Scan for the cell matching the given text and deliver its (X, Y) coordinate at center. 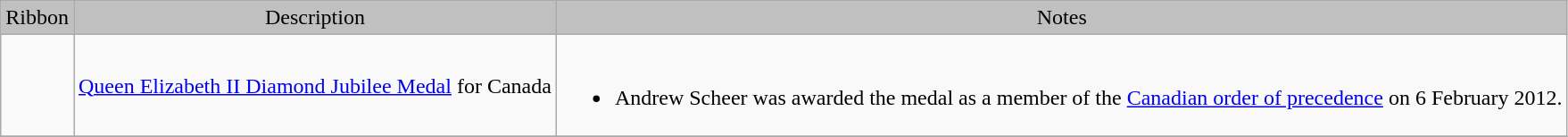
Queen Elizabeth II Diamond Jubilee Medal for Canada (314, 86)
Ribbon (37, 18)
Andrew Scheer was awarded the medal as a member of the Canadian order of precedence on 6 February 2012. (1062, 86)
Notes (1062, 18)
Description (314, 18)
